Locate the cell with the specified text and output its [X, Y] center coordinate. 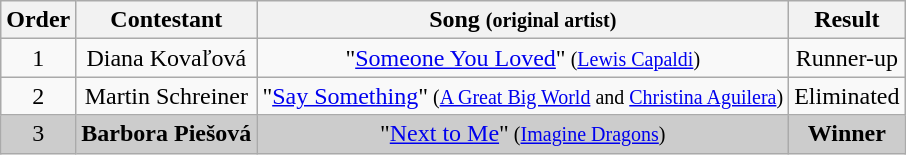
Order [38, 20]
Runner-up [847, 58]
"Say Something" (A Great Big World and Christina Aguilera) [523, 96]
2 [38, 96]
Result [847, 20]
1 [38, 58]
3 [38, 134]
Diana Kovaľová [166, 58]
Barbora Piešová [166, 134]
Winner [847, 134]
Eliminated [847, 96]
Song (original artist) [523, 20]
"Someone You Loved" (Lewis Capaldi) [523, 58]
Contestant [166, 20]
Martin Schreiner [166, 96]
"Next to Me" (Imagine Dragons) [523, 134]
